Find where the given text appears and provide that cell's center as (x, y) coordinate. 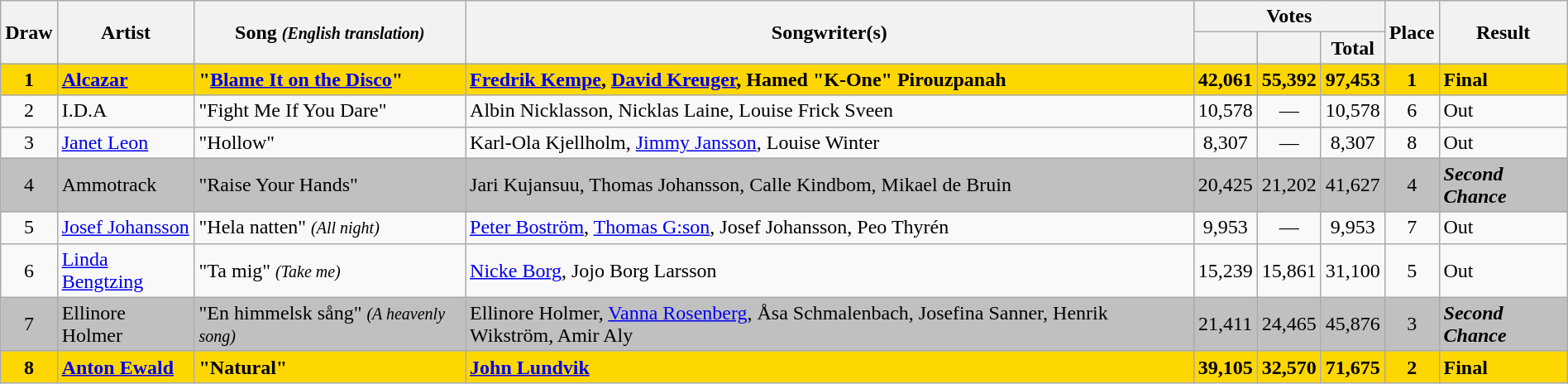
Jari Kujansuu, Thomas Johansson, Calle Kindbom, Mikael de Bruin (830, 185)
Nicke Borg, Jojo Borg Larsson (830, 270)
Fredrik Kempe, David Kreuger, Hamed "K-One" Pirouzpanah (830, 79)
"Ta mig" (Take me) (330, 270)
Albin Nicklasson, Nicklas Laine, Louise Frick Sveen (830, 111)
"Blame It on the Disco" (330, 79)
Janet Leon (126, 142)
"En himmelsk sång" (A heavenly song) (330, 324)
31,100 (1353, 270)
Songwriter(s) (830, 32)
Song (English translation) (330, 32)
Josef Johansson (126, 228)
"Hela natten" (All night) (330, 228)
Ammotrack (126, 185)
39,105 (1226, 367)
Artist (126, 32)
41,627 (1353, 185)
Ellinore Holmer, Vanna Rosenberg, Åsa Schmalenbach, Josefina Sanner, Henrik Wikström, Amir Aly (830, 324)
21,411 (1226, 324)
24,465 (1288, 324)
Votes (1288, 17)
"Raise Your Hands" (330, 185)
55,392 (1288, 79)
32,570 (1288, 367)
Peter Boström, Thomas G:son, Josef Johansson, Peo Thyrén (830, 228)
"Fight Me If You Dare" (330, 111)
"Natural" (330, 367)
"Hollow" (330, 142)
I.D.A (126, 111)
Total (1353, 48)
Draw (29, 32)
Anton Ewald (126, 367)
Place (1412, 32)
21,202 (1288, 185)
John Lundvik (830, 367)
71,675 (1353, 367)
Ellinore Holmer (126, 324)
15,861 (1288, 270)
Karl-Ola Kjellholm, Jimmy Jansson, Louise Winter (830, 142)
Alcazar (126, 79)
45,876 (1353, 324)
42,061 (1226, 79)
Result (1503, 32)
15,239 (1226, 270)
97,453 (1353, 79)
Linda Bengtzing (126, 270)
20,425 (1226, 185)
